Determine the (X, Y) coordinate at the center of the cell enclosing the given text.  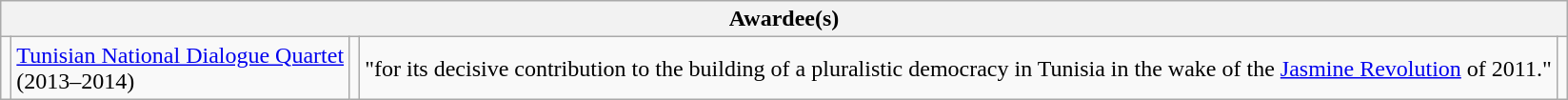
Tunisian National Dialogue Quartet(2013–2014) (181, 69)
Awardee(s) (784, 19)
"for its decisive contribution to the building of a pluralistic democracy in Tunisia in the wake of the Jasmine Revolution of 2011." (959, 69)
